Pinpoint the cell where the given text exists, returning its [X, Y] midpoint coordinate. 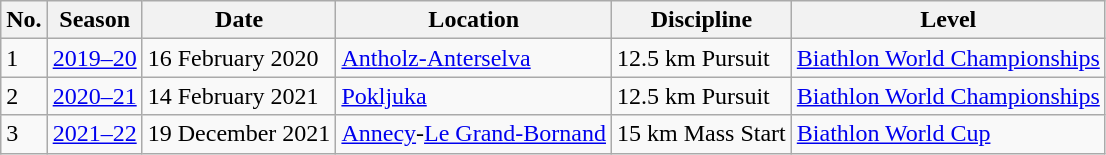
16 February 2020 [239, 58]
Antholz-Anterselva [474, 58]
Biathlon World Cup [948, 134]
2019–20 [94, 58]
3 [24, 134]
Annecy-Le Grand-Bornand [474, 134]
Season [94, 20]
Pokljuka [474, 96]
Location [474, 20]
19 December 2021 [239, 134]
2021–22 [94, 134]
Date [239, 20]
2 [24, 96]
Discipline [702, 20]
14 February 2021 [239, 96]
1 [24, 58]
2020–21 [94, 96]
15 km Mass Start [702, 134]
Level [948, 20]
No. [24, 20]
